Find where the given text appears and provide that cell's center as [X, Y] coordinate. 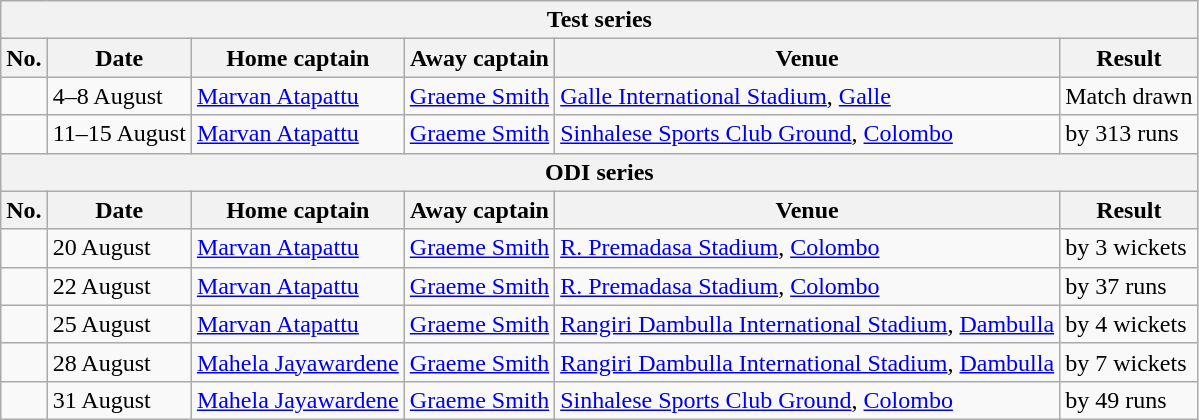
4–8 August [119, 96]
by 7 wickets [1129, 362]
ODI series [600, 172]
11–15 August [119, 134]
20 August [119, 248]
by 49 runs [1129, 400]
Test series [600, 20]
22 August [119, 286]
by 313 runs [1129, 134]
28 August [119, 362]
Match drawn [1129, 96]
by 3 wickets [1129, 248]
25 August [119, 324]
by 4 wickets [1129, 324]
Galle International Stadium, Galle [808, 96]
31 August [119, 400]
by 37 runs [1129, 286]
